Detect which cell encompasses the target text, then output its [X, Y] center coordinate. 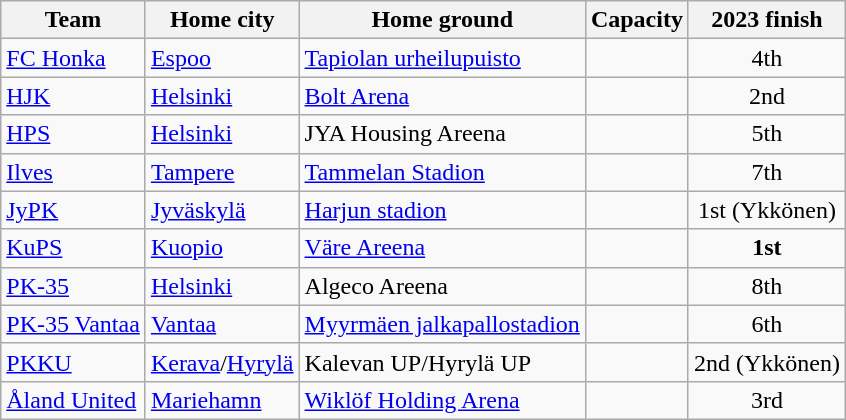
Myyrmäen jalkapallostadion [442, 324]
FC Honka [74, 58]
Harjun stadion [442, 210]
Tammelan Stadion [442, 172]
5th [766, 134]
Espoo [222, 58]
Wiklöf Holding Arena [442, 400]
JyPK [74, 210]
Jyväskylä [222, 210]
HPS [74, 134]
JYA Housing Areena [442, 134]
Kalevan UP/Hyrylä UP [442, 362]
Mariehamn [222, 400]
Väre Areena [442, 248]
Home ground [442, 20]
1st [766, 248]
KuPS [74, 248]
Ilves [74, 172]
PK-35 [74, 286]
PKKU [74, 362]
Algeco Areena [442, 286]
Kuopio [222, 248]
HJK [74, 96]
Vantaa [222, 324]
Home city [222, 20]
PK-35 Vantaa [74, 324]
Tapiolan urheilupuisto [442, 58]
7th [766, 172]
1st (Ykkönen) [766, 210]
Tampere [222, 172]
2nd (Ykkönen) [766, 362]
Bolt Arena [442, 96]
3rd [766, 400]
Kerava/Hyrylä [222, 362]
8th [766, 286]
2023 finish [766, 20]
Capacity [636, 20]
4th [766, 58]
2nd [766, 96]
Team [74, 20]
6th [766, 324]
Åland United [74, 400]
